Search for the cell housing the specified text and yield its (x, y) center coordinate. 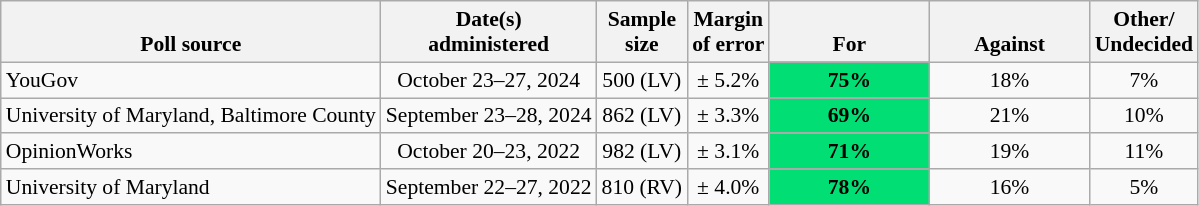
Other/Undecided (1144, 32)
5% (1144, 187)
Against (1009, 32)
19% (1009, 152)
7% (1144, 80)
For (849, 32)
21% (1009, 116)
October 23–27, 2024 (489, 80)
Marginof error (728, 32)
± 3.1% (728, 152)
Date(s)administered (489, 32)
September 22–27, 2022 (489, 187)
OpinionWorks (191, 152)
± 4.0% (728, 187)
500 (LV) (642, 80)
± 3.3% (728, 116)
69% (849, 116)
982 (LV) (642, 152)
± 5.2% (728, 80)
810 (RV) (642, 187)
Samplesize (642, 32)
University of Maryland, Baltimore County (191, 116)
18% (1009, 80)
16% (1009, 187)
75% (849, 80)
862 (LV) (642, 116)
11% (1144, 152)
10% (1144, 116)
October 20–23, 2022 (489, 152)
University of Maryland (191, 187)
Poll source (191, 32)
78% (849, 187)
71% (849, 152)
YouGov (191, 80)
September 23–28, 2024 (489, 116)
